From the cell containing the given text, extract its center point as [X, Y] coordinate. 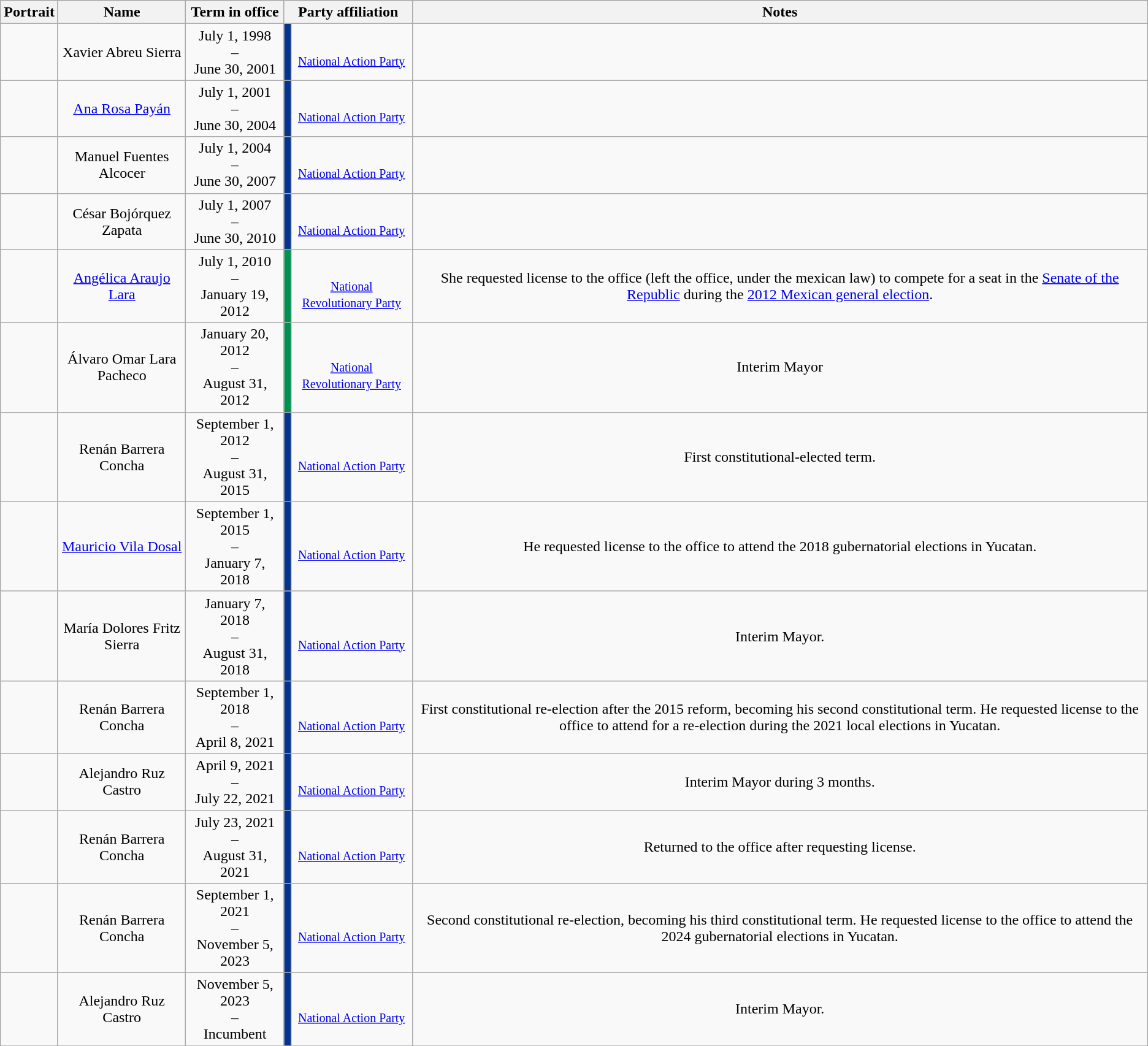
Álvaro Omar Lara Pacheco [121, 367]
He requested license to the office to attend the 2018 gubernatorial elections in Yucatan. [780, 546]
Mauricio Vila Dosal [121, 546]
Term in office [235, 12]
July 23, 2021 – August 31, 2021 [235, 847]
November 5, 2023 – Incumbent [235, 1009]
Portrait [29, 12]
Returned to the office after requesting license. [780, 847]
Interim Mayor [780, 367]
July 1, 2004 – June 30, 2007 [235, 165]
Angélica Araujo Lara [121, 286]
September 1, 2018 – April 8, 2021 [235, 717]
September 1, 2021 – November 5, 2023 [235, 928]
July 1, 2010 – January 19, 2012 [235, 286]
Notes [780, 12]
September 1, 2012 – August 31, 2015 [235, 457]
Ana Rosa Payán [121, 109]
Xavier Abreu Sierra [121, 52]
July 1, 1998 – June 30, 2001 [235, 52]
César Bojórquez Zapata [121, 221]
January 7, 2018 – August 31, 2018 [235, 636]
July 1, 2001 – June 30, 2004 [235, 109]
First constitutional-elected term. [780, 457]
Manuel Fuentes Alcocer [121, 165]
María Dolores Fritz Sierra [121, 636]
April 9, 2021 – July 22, 2021 [235, 782]
July 1, 2007 – June 30, 2010 [235, 221]
Name [121, 12]
Interim Mayor during 3 months. [780, 782]
January 20, 2012 – August 31, 2012 [235, 367]
Party affiliation [348, 12]
September 1, 2015 – January 7, 2018 [235, 546]
